Capture the cell that displays the provided text and extract its [X, Y] central coordinate. 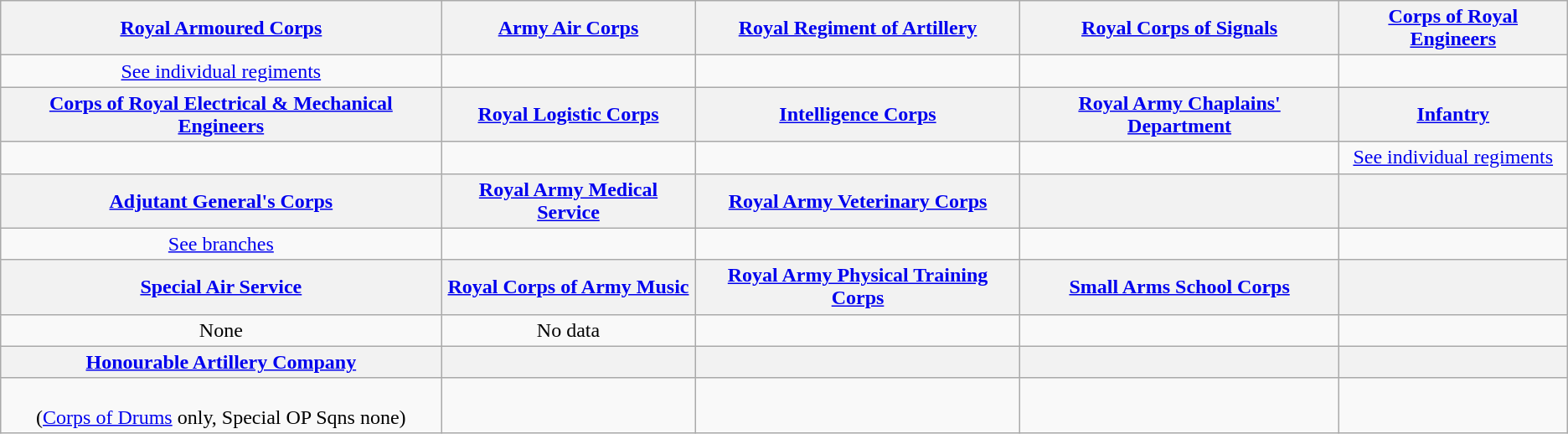
Corps of Royal Electrical & Mechanical Engineers [221, 114]
Corps of Royal Engineers [1452, 28]
Royal Army Medical Service [568, 201]
See branches [221, 244]
Honourable Artillery Company [221, 362]
Army Air Corps [568, 28]
Adjutant General's Corps [221, 201]
Infantry [1452, 114]
None [221, 330]
Royal Armoured Corps [221, 28]
Royal Army Chaplains' Department [1179, 114]
Special Air Service [221, 287]
Small Arms School Corps [1179, 287]
Royal Army Physical Training Corps [858, 287]
No data [568, 330]
Intelligence Corps [858, 114]
Royal Corps of Signals [1179, 28]
Royal Regiment of Artillery [858, 28]
Royal Logistic Corps [568, 114]
Royal Corps of Army Music [568, 287]
(Corps of Drums only, Special OP Sqns none) [221, 406]
Royal Army Veterinary Corps [858, 201]
